Determine the [X, Y] coordinate at the center of the cell enclosing the given text.  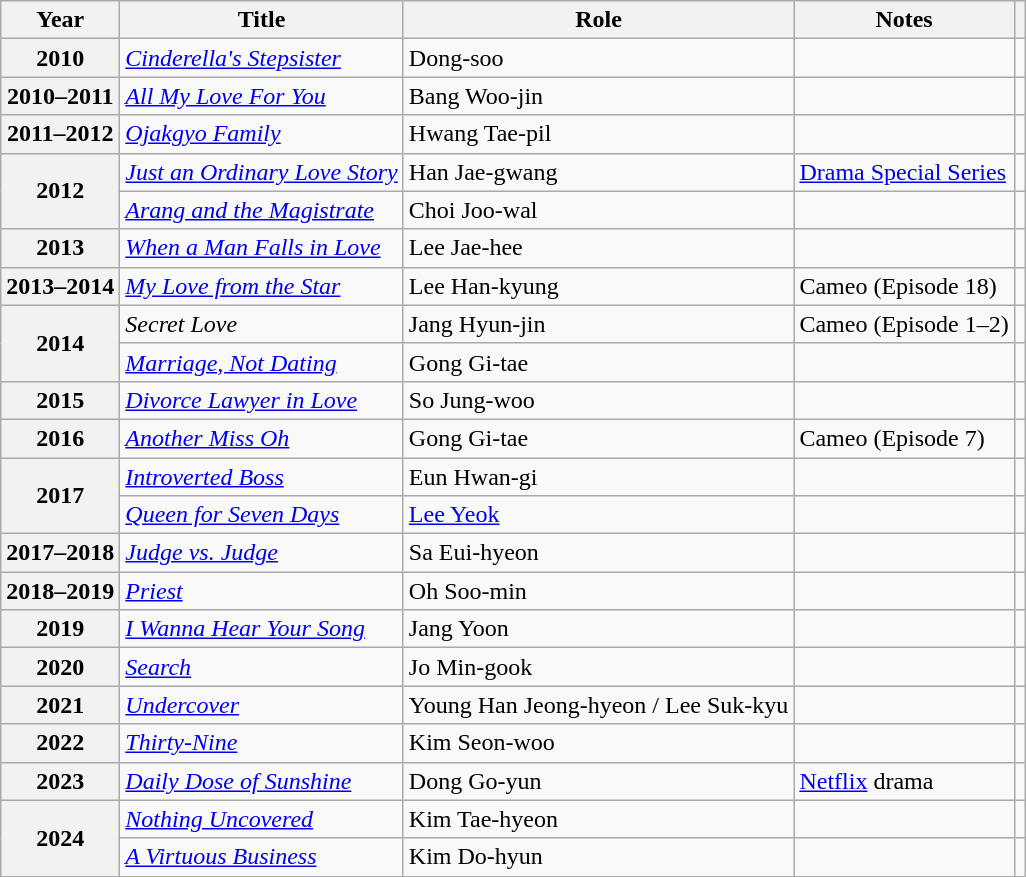
Eun Hwan-gi [598, 477]
Lee Jae-hee [598, 248]
2023 [60, 781]
Marriage, Not Dating [262, 362]
2016 [60, 438]
Thirty-Nine [262, 743]
Kim Do-hyun [598, 857]
2020 [60, 667]
2010 [60, 58]
Choi Joo-wal [598, 210]
Another Miss Oh [262, 438]
2024 [60, 838]
2012 [60, 191]
Ojakgyo Family [262, 134]
I Wanna Hear Your Song [262, 629]
Cameo (Episode 7) [904, 438]
Introverted Boss [262, 477]
2013 [60, 248]
Priest [262, 591]
A Virtuous Business [262, 857]
Jo Min-gook [598, 667]
Cameo (Episode 18) [904, 286]
2015 [60, 400]
Search [262, 667]
Judge vs. Judge [262, 553]
Title [262, 20]
Divorce Lawyer in Love [262, 400]
Young Han Jeong-hyeon / Lee Suk-kyu [598, 705]
Oh Soo-min [598, 591]
Notes [904, 20]
Jang Yoon [598, 629]
Dong Go-yun [598, 781]
All My Love For You [262, 96]
Arang and the Magistrate [262, 210]
So Jung-woo [598, 400]
Sa Eui-hyeon [598, 553]
Daily Dose of Sunshine [262, 781]
Year [60, 20]
Drama Special Series [904, 172]
2011–2012 [60, 134]
2018–2019 [60, 591]
2017 [60, 496]
Jang Hyun-jin [598, 324]
My Love from the Star [262, 286]
2013–2014 [60, 286]
Lee Yeok [598, 515]
Cinderella's Stepsister [262, 58]
2022 [60, 743]
Role [598, 20]
Kim Tae-hyeon [598, 819]
When a Man Falls in Love [262, 248]
Dong-soo [598, 58]
Han Jae-gwang [598, 172]
Secret Love [262, 324]
2019 [60, 629]
Lee Han-kyung [598, 286]
Kim Seon-woo [598, 743]
2014 [60, 343]
Bang Woo-jin [598, 96]
2017–2018 [60, 553]
Undercover [262, 705]
Hwang Tae-pil [598, 134]
Queen for Seven Days [262, 515]
Netflix drama [904, 781]
Just an Ordinary Love Story [262, 172]
2021 [60, 705]
2010–2011 [60, 96]
Nothing Uncovered [262, 819]
Cameo (Episode 1–2) [904, 324]
